From the cell containing the given text, extract its center point as [X, Y] coordinate. 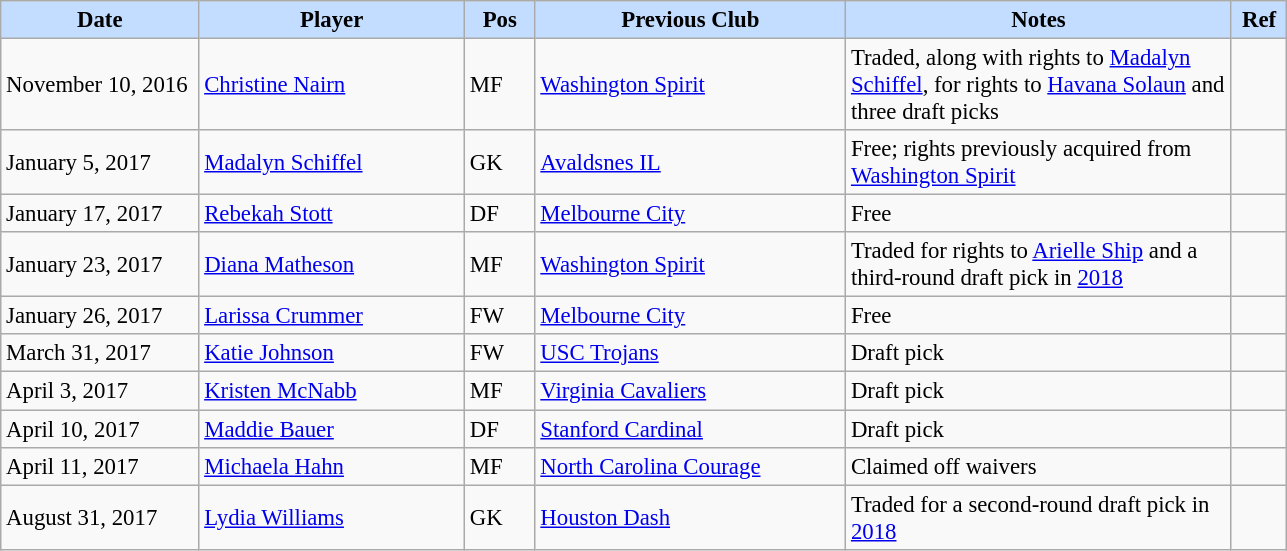
North Carolina Courage [690, 466]
USC Trojans [690, 353]
Lydia Williams [332, 518]
Traded, along with rights to Madalyn Schiffel, for rights to Havana Solaun and three draft picks [1039, 85]
April 10, 2017 [100, 429]
Katie Johnson [332, 353]
Madalyn Schiffel [332, 162]
Traded for rights to Arielle Ship and a third-round draft pick in 2018 [1039, 264]
Kristen McNabb [332, 391]
Virginia Cavaliers [690, 391]
Maddie Bauer [332, 429]
Christine Nairn [332, 85]
Previous Club [690, 20]
Player [332, 20]
Claimed off waivers [1039, 466]
January 26, 2017 [100, 316]
Notes [1039, 20]
Houston Dash [690, 518]
November 10, 2016 [100, 85]
August 31, 2017 [100, 518]
January 17, 2017 [100, 214]
Traded for a second-round draft pick in 2018 [1039, 518]
April 3, 2017 [100, 391]
Avaldsnes IL [690, 162]
April 11, 2017 [100, 466]
Michaela Hahn [332, 466]
Ref [1259, 20]
January 5, 2017 [100, 162]
Pos [500, 20]
Larissa Crummer [332, 316]
Diana Matheson [332, 264]
Rebekah Stott [332, 214]
Date [100, 20]
Free; rights previously acquired from Washington Spirit [1039, 162]
Stanford Cardinal [690, 429]
March 31, 2017 [100, 353]
January 23, 2017 [100, 264]
